Extract the (x, y) coordinate from the center of the cell holding the provided text.  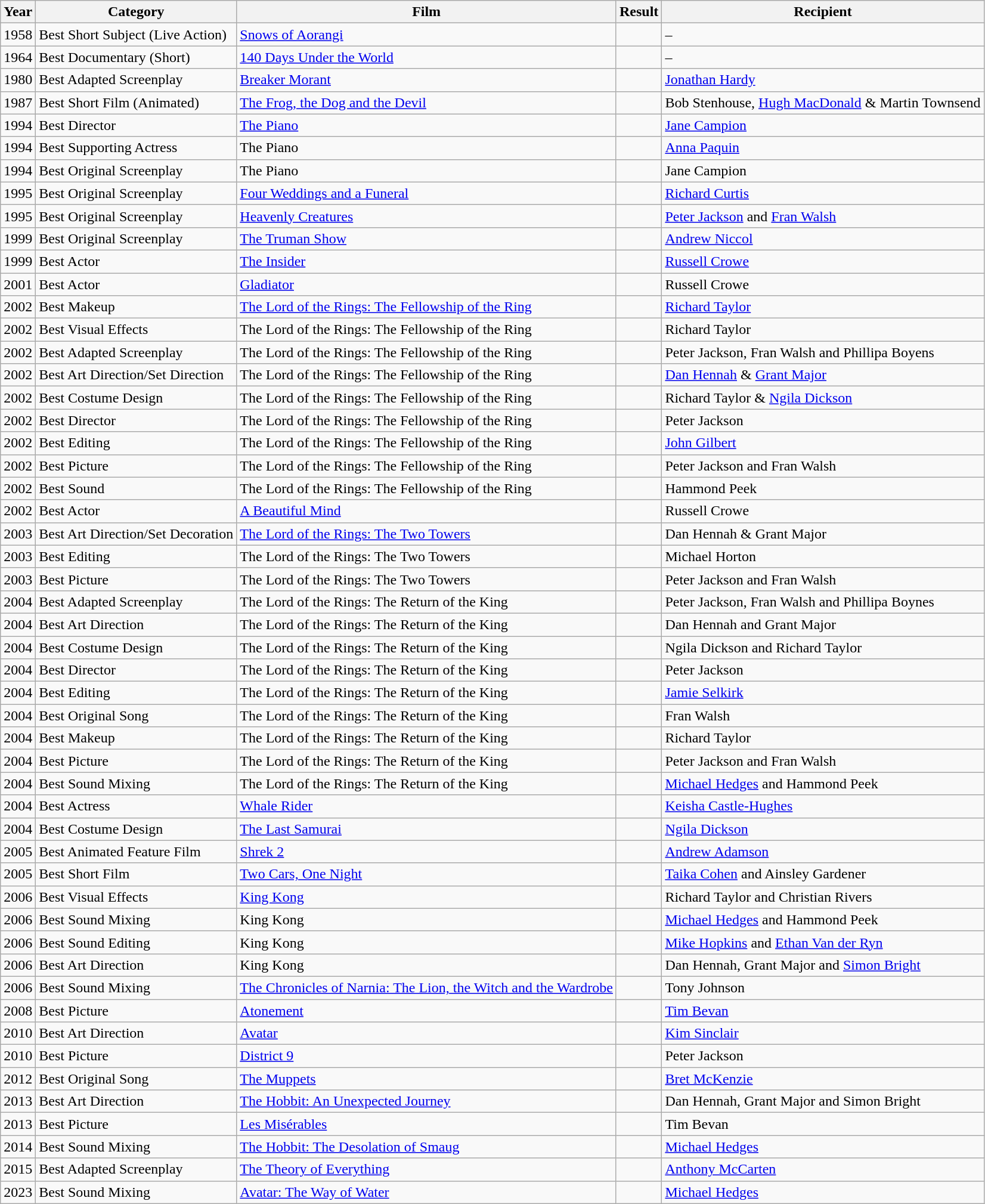
Best Animated Feature Film (136, 852)
1964 (18, 57)
Anna Paquin (823, 148)
Result (639, 12)
Atonement (427, 1011)
Best Short Subject (Live Action) (136, 35)
Best Short Film (136, 874)
Year (18, 12)
Bret McKenzie (823, 1079)
2023 (18, 1192)
Best Art Direction/Set Direction (136, 375)
Andrew Niccol (823, 239)
Recipient (823, 12)
Mike Hopkins and Ethan Van der Ryn (823, 942)
Kim Sinclair (823, 1033)
Best Supporting Actress (136, 148)
Avatar: The Way of Water (427, 1192)
2008 (18, 1011)
Bob Stenhouse, Hugh MacDonald & Martin Townsend (823, 103)
1980 (18, 80)
Peter Jackson, Fran Walsh and Phillipa Boyens (823, 352)
Four Weddings and a Funeral (427, 193)
Best Short Film (Animated) (136, 103)
Ngila Dickson (823, 829)
Dan Hennah and Grant Major (823, 624)
Breaker Morant (427, 80)
2015 (18, 1169)
Jamie Selkirk (823, 693)
Hammond Peek (823, 488)
The Frog, the Dog and the Devil (427, 103)
Richard Taylor and Christian Rivers (823, 897)
Best Art Direction/Set Decoration (136, 534)
Two Cars, One Night (427, 874)
Best Sound (136, 488)
The Hobbit: The Desolation of Smaug (427, 1147)
Andrew Adamson (823, 852)
2014 (18, 1147)
Best Actress (136, 806)
Anthony McCarten (823, 1169)
The Chronicles of Narnia: The Lion, the Witch and the Wardrobe (427, 988)
Gladiator (427, 284)
The Insider (427, 261)
2001 (18, 284)
Shrek 2 (427, 852)
Richard Taylor & Ngila Dickson (823, 398)
A Beautiful Mind (427, 511)
Michael Horton (823, 556)
Snows of Aorangi (427, 35)
Best Sound Editing (136, 942)
Film (427, 12)
The Last Samurai (427, 829)
The Muppets (427, 1079)
2012 (18, 1079)
John Gilbert (823, 443)
Les Misérables (427, 1124)
District 9 (427, 1056)
Avatar (427, 1033)
Fran Walsh (823, 716)
Whale Rider (427, 806)
Peter Jackson, Fran Walsh and Phillipa Boynes (823, 602)
The Truman Show (427, 239)
1958 (18, 35)
Category (136, 12)
Heavenly Creatures (427, 216)
Keisha Castle-Hughes (823, 806)
Ngila Dickson and Richard Taylor (823, 647)
1987 (18, 103)
Best Documentary (Short) (136, 57)
Richard Curtis (823, 193)
Taika Cohen and Ainsley Gardener (823, 874)
Jonathan Hardy (823, 80)
Tony Johnson (823, 988)
The Hobbit: An Unexpected Journey (427, 1101)
The Theory of Everything (427, 1169)
140 Days Under the World (427, 57)
